Identify which cell holds the provided text, then report its (x, y) central coordinate. 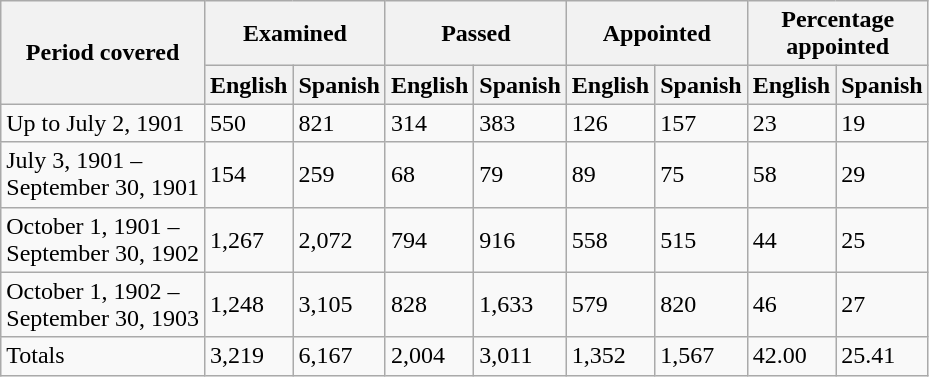
75 (701, 174)
1,567 (701, 356)
68 (429, 174)
44 (791, 240)
154 (248, 174)
3,105 (339, 304)
Totals (103, 356)
25.41 (882, 356)
July 3, 1901 – September 30, 1901 (103, 174)
916 (520, 240)
3,011 (520, 356)
126 (610, 123)
1,248 (248, 304)
79 (520, 174)
58 (791, 174)
579 (610, 304)
19 (882, 123)
6,167 (339, 356)
558 (610, 240)
89 (610, 174)
42.00 (791, 356)
Appointed (656, 34)
314 (429, 123)
1,633 (520, 304)
23 (791, 123)
820 (701, 304)
259 (339, 174)
821 (339, 123)
157 (701, 123)
2,072 (339, 240)
46 (791, 304)
Examined (294, 34)
794 (429, 240)
1,352 (610, 356)
828 (429, 304)
515 (701, 240)
Passed (476, 34)
3,219 (248, 356)
Percentageappointed (838, 34)
Period covered (103, 52)
27 (882, 304)
25 (882, 240)
29 (882, 174)
October 1, 1901 – September 30, 1902 (103, 240)
1,267 (248, 240)
Up to July 2, 1901 (103, 123)
383 (520, 123)
550 (248, 123)
October 1, 1902 – September 30, 1903 (103, 304)
2,004 (429, 356)
